Extract the (x, y) coordinate from the center of the cell holding the provided text.  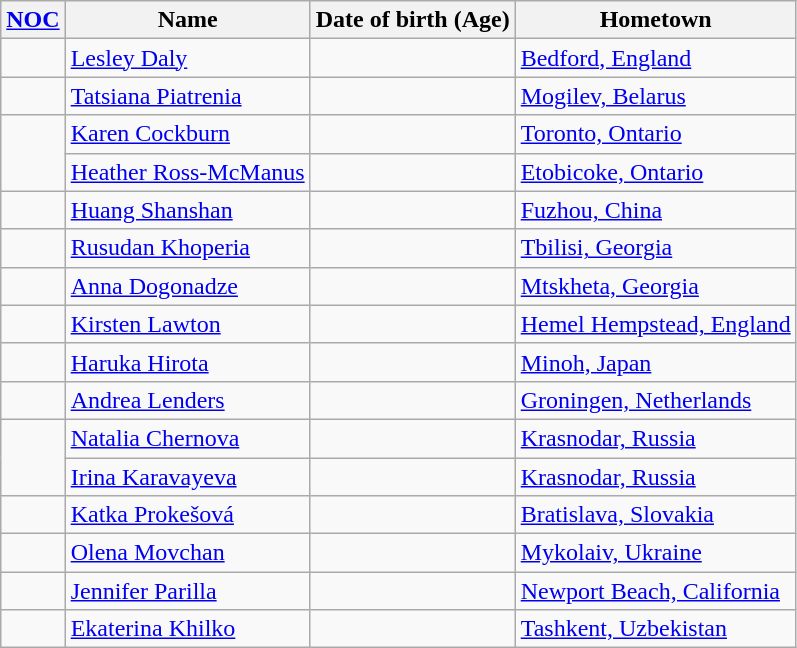
Irina Karavayeva (188, 477)
Mogilev, Belarus (656, 96)
Haruka Hirota (188, 362)
Mykolaiv, Ukraine (656, 553)
Jennifer Parilla (188, 591)
Tashkent, Uzbekistan (656, 629)
Heather Ross-McManus (188, 172)
Karen Cockburn (188, 134)
Olena Movchan (188, 553)
Katka Prokešová (188, 515)
Rusudan Khoperia (188, 248)
Newport Beach, California (656, 591)
Groningen, Netherlands (656, 400)
Date of birth (Age) (412, 20)
Mtskheta, Georgia (656, 286)
Hometown (656, 20)
Anna Dogonadze (188, 286)
Etobicoke, Ontario (656, 172)
Bratislava, Slovakia (656, 515)
Hemel Hempstead, England (656, 324)
Andrea Lenders (188, 400)
Tatsiana Piatrenia (188, 96)
Bedford, England (656, 58)
Tbilisi, Georgia (656, 248)
Huang Shanshan (188, 210)
Ekaterina Khilko (188, 629)
Fuzhou, China (656, 210)
Natalia Chernova (188, 438)
Lesley Daly (188, 58)
Kirsten Lawton (188, 324)
Name (188, 20)
NOC (33, 20)
Minoh, Japan (656, 362)
Toronto, Ontario (656, 134)
